Locate the cell with the specified text and output its (x, y) center coordinate. 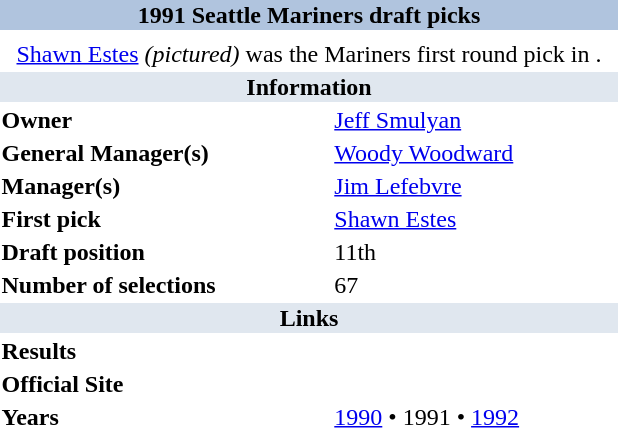
Shawn Estes (pictured) was the Mariners first round pick in . (309, 54)
Links (309, 318)
Jim Lefebvre (476, 186)
1991 Seattle Mariners draft picks (309, 15)
Official Site (165, 384)
11th (476, 252)
Jeff Smulyan (476, 120)
General Manager(s) (165, 153)
Woody Woodward (476, 153)
Shawn Estes (476, 219)
67 (476, 285)
Draft position (165, 252)
First pick (165, 219)
Information (309, 87)
Owner (165, 120)
Results (165, 351)
Manager(s) (165, 186)
Number of selections (165, 285)
